Capture the cell that displays the provided text and extract its [X, Y] central coordinate. 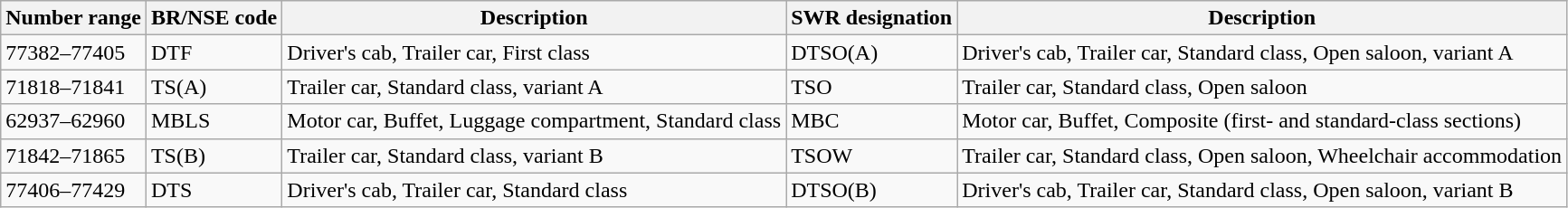
MBC [872, 121]
TS(A) [214, 87]
Motor car, Buffet, Composite (first- and standard-class sections) [1262, 121]
BR/NSE code [214, 18]
Driver's cab, Trailer car, Standard class, Open saloon, variant A [1262, 52]
Motor car, Buffet, Luggage compartment, Standard class [534, 121]
DTF [214, 52]
Driver's cab, Trailer car, Standard class, Open saloon, variant B [1262, 190]
77406–77429 [74, 190]
TSOW [872, 156]
71842–71865 [74, 156]
MBLS [214, 121]
Trailer car, Standard class, Open saloon [1262, 87]
DTSO(B) [872, 190]
TSO [872, 87]
77382–77405 [74, 52]
DTSO(A) [872, 52]
Driver's cab, Trailer car, Standard class [534, 190]
Driver's cab, Trailer car, First class [534, 52]
Trailer car, Standard class, variant A [534, 87]
Trailer car, Standard class, Open saloon, Wheelchair accommodation [1262, 156]
TS(B) [214, 156]
71818–71841 [74, 87]
DTS [214, 190]
Number range [74, 18]
SWR designation [872, 18]
62937–62960 [74, 121]
Trailer car, Standard class, variant B [534, 156]
